Output the (x, y) coordinate of the center of the cell containing the given text.  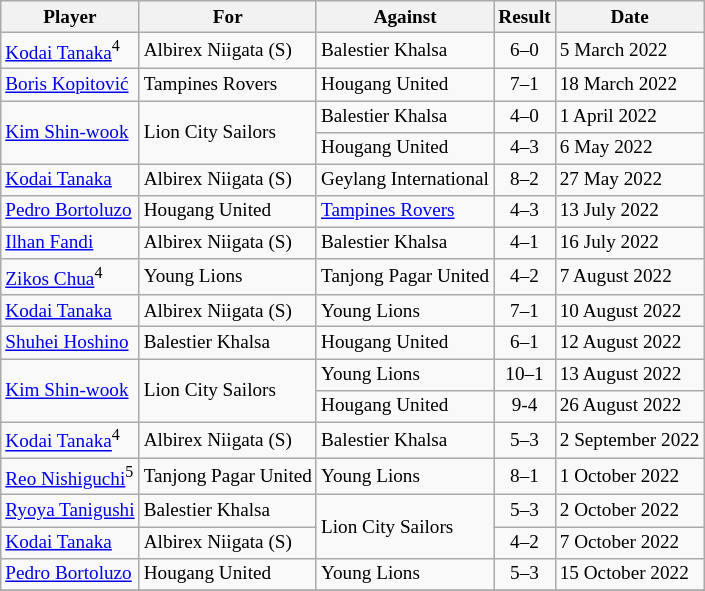
Result (524, 17)
Shuhei Hoshino (70, 343)
9-4 (524, 406)
13 July 2022 (630, 211)
Boris Kopitović (70, 85)
4–0 (524, 116)
6 May 2022 (630, 148)
Reo Nishiguchi5 (70, 476)
Player (70, 17)
4–1 (524, 243)
2 October 2022 (630, 511)
Ilhan Fandi (70, 243)
8–1 (524, 476)
18 March 2022 (630, 85)
5 March 2022 (630, 50)
Against (404, 17)
2 September 2022 (630, 440)
6–0 (524, 50)
8–2 (524, 180)
Date (630, 17)
Ryoya Tanigushi (70, 511)
Geylang International (404, 180)
For (228, 17)
10–1 (524, 374)
Zikos Chua4 (70, 278)
26 August 2022 (630, 406)
10 August 2022 (630, 311)
16 July 2022 (630, 243)
15 October 2022 (630, 574)
7 October 2022 (630, 542)
1 October 2022 (630, 476)
13 August 2022 (630, 374)
27 May 2022 (630, 180)
7 August 2022 (630, 278)
12 August 2022 (630, 343)
6–1 (524, 343)
1 April 2022 (630, 116)
